Search for the cell housing the specified text and yield its (x, y) center coordinate. 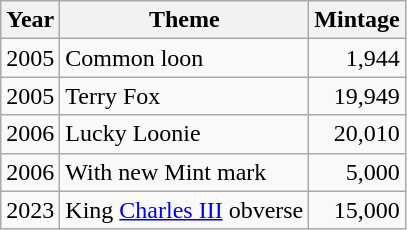
Terry Fox (184, 96)
Mintage (357, 20)
5,000 (357, 172)
20,010 (357, 134)
Lucky Loonie (184, 134)
With new Mint mark (184, 172)
King Charles III obverse (184, 210)
2023 (30, 210)
Year (30, 20)
15,000 (357, 210)
1,944 (357, 58)
19,949 (357, 96)
Common loon (184, 58)
Theme (184, 20)
